Return the [X, Y] coordinate for the center point of the cell that contains the specified text.  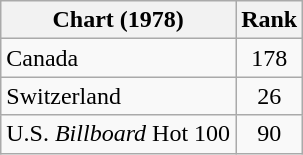
Switzerland [118, 96]
Rank [270, 20]
90 [270, 134]
Chart (1978) [118, 20]
Canada [118, 58]
U.S. Billboard Hot 100 [118, 134]
26 [270, 96]
178 [270, 58]
